Capture the cell that displays the provided text and extract its (X, Y) central coordinate. 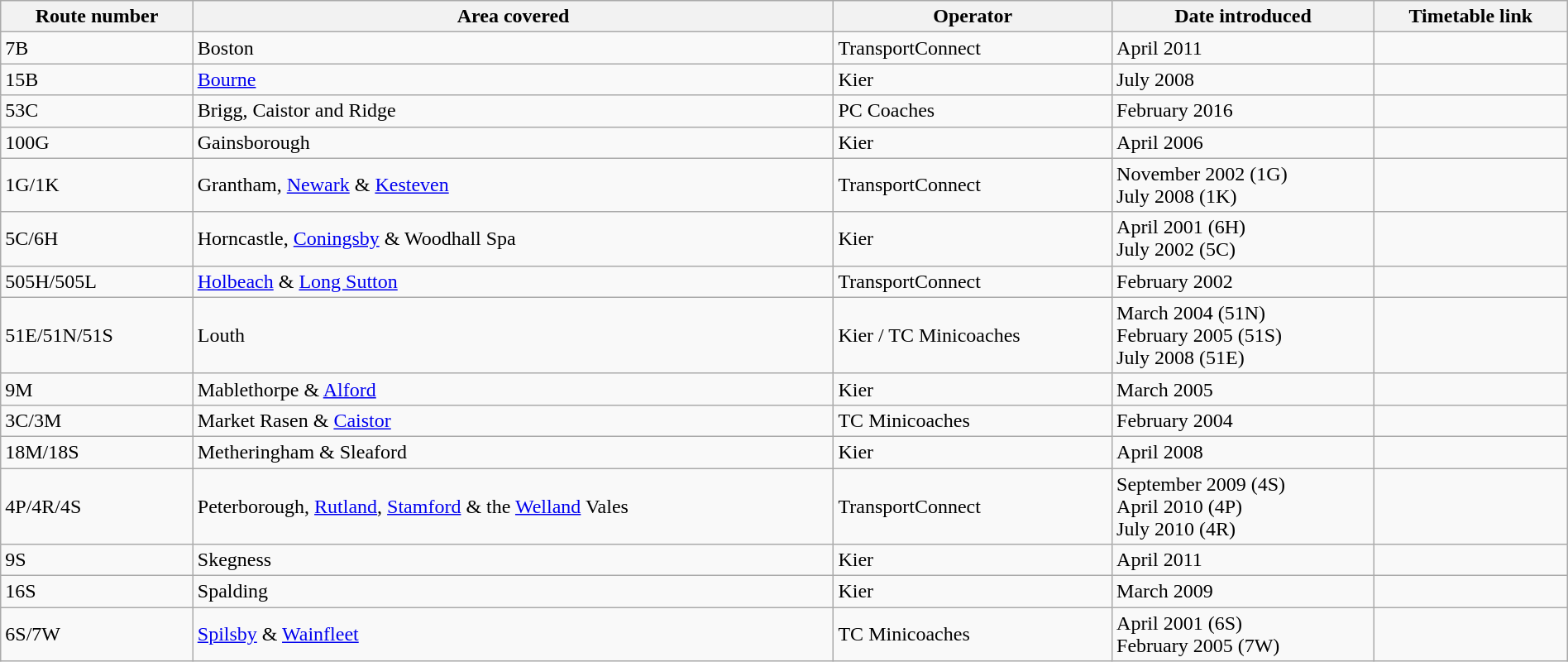
Peterborough, Rutland, Stamford & the Welland Vales (513, 506)
Louth (513, 335)
Grantham, Newark & Kesteven (513, 185)
Mablethorpe & Alford (513, 389)
Spalding (513, 592)
1G/1K (97, 185)
6S/7W (97, 634)
Holbeach & Long Sutton (513, 281)
April 2001 (6S)February 2005 (7W) (1244, 634)
Market Rasen & Caistor (513, 420)
PC Coaches (973, 111)
Area covered (513, 17)
March 2009 (1244, 592)
Kier / TC Minicoaches (973, 335)
Timetable link (1470, 17)
Boston (513, 48)
July 2008 (1244, 79)
16S (97, 592)
Metheringham & Sleaford (513, 452)
February 2016 (1244, 111)
9M (97, 389)
Skegness (513, 560)
March 2004 (51N)February 2005 (51S)July 2008 (51E) (1244, 335)
April 2008 (1244, 452)
51E/51N/51S (97, 335)
February 2002 (1244, 281)
November 2002 (1G)July 2008 (1K) (1244, 185)
Date introduced (1244, 17)
7B (97, 48)
Brigg, Caistor and Ridge (513, 111)
5C/6H (97, 238)
9S (97, 560)
3C/3M (97, 420)
Horncastle, Coningsby & Woodhall Spa (513, 238)
Bourne (513, 79)
505H/505L (97, 281)
March 2005 (1244, 389)
15B (97, 79)
February 2004 (1244, 420)
100G (97, 142)
4P/4R/4S (97, 506)
53C (97, 111)
Gainsborough (513, 142)
Route number (97, 17)
18M/18S (97, 452)
Spilsby & Wainfleet (513, 634)
September 2009 (4S)April 2010 (4P)July 2010 (4R) (1244, 506)
Operator (973, 17)
April 2001 (6H)July 2002 (5C) (1244, 238)
April 2006 (1244, 142)
